Return (X, Y) of the center of cell containing provided text 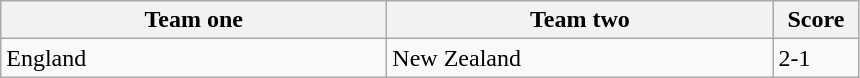
Team two (580, 20)
England (194, 58)
New Zealand (580, 58)
2-1 (816, 58)
Team one (194, 20)
Score (816, 20)
